Extract the (x, y) coordinate from the center of the cell holding the provided text.  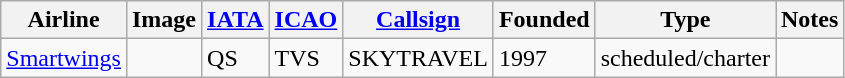
Founded (544, 20)
Notes (810, 20)
SKYTRAVEL (418, 58)
TVS (306, 58)
1997 (544, 58)
IATA (236, 20)
Callsign (418, 20)
QS (236, 58)
ICAO (306, 20)
Airline (64, 20)
Type (685, 20)
scheduled/charter (685, 58)
Image (164, 20)
Smartwings (64, 58)
